Capture the cell that displays the provided text and extract its [x, y] central coordinate. 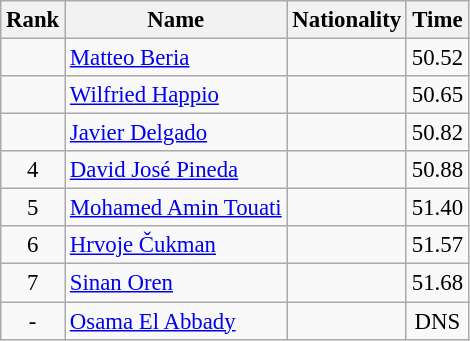
Osama El Abbady [176, 321]
51.68 [437, 283]
David José Pineda [176, 170]
Time [437, 20]
Hrvoje Čukman [176, 245]
5 [33, 208]
Nationality [346, 20]
50.82 [437, 133]
51.40 [437, 208]
- [33, 321]
51.57 [437, 245]
Matteo Beria [176, 58]
Rank [33, 20]
4 [33, 170]
6 [33, 245]
50.65 [437, 95]
Javier Delgado [176, 133]
Wilfried Happio [176, 95]
Name [176, 20]
7 [33, 283]
Mohamed Amin Touati [176, 208]
50.52 [437, 58]
DNS [437, 321]
Sinan Oren [176, 283]
50.88 [437, 170]
